Pinpoint the cell where the given text exists, returning its [x, y] midpoint coordinate. 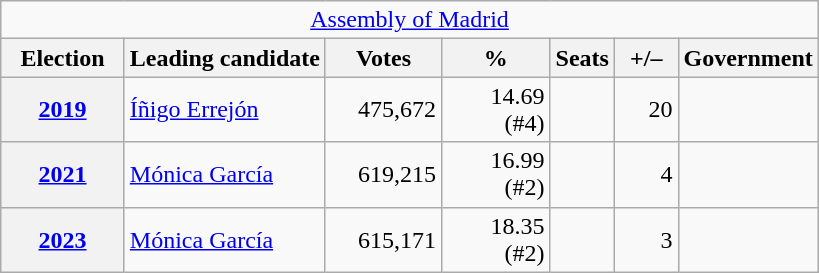
Government [748, 58]
% [496, 58]
+/– [646, 58]
3 [646, 240]
2023 [63, 240]
20 [646, 110]
615,171 [383, 240]
Votes [383, 58]
619,215 [383, 174]
16.99 (#2) [496, 174]
Íñigo Errejón [224, 110]
475,672 [383, 110]
2021 [63, 174]
Seats [582, 58]
14.69 (#4) [496, 110]
Assembly of Madrid [410, 20]
18.35 (#2) [496, 240]
Election [63, 58]
4 [646, 174]
Leading candidate [224, 58]
2019 [63, 110]
